Detect which cell encompasses the target text, then output its (x, y) center coordinate. 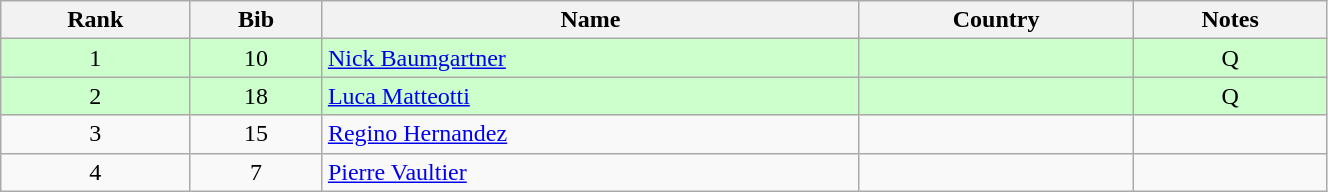
3 (96, 134)
1 (96, 58)
Notes (1230, 20)
2 (96, 96)
Regino Hernandez (590, 134)
10 (256, 58)
Rank (96, 20)
Bib (256, 20)
Pierre Vaultier (590, 172)
4 (96, 172)
Nick Baumgartner (590, 58)
7 (256, 172)
Country (996, 20)
Name (590, 20)
Luca Matteotti (590, 96)
18 (256, 96)
15 (256, 134)
